From the cell containing the given text, extract its center point as [X, Y] coordinate. 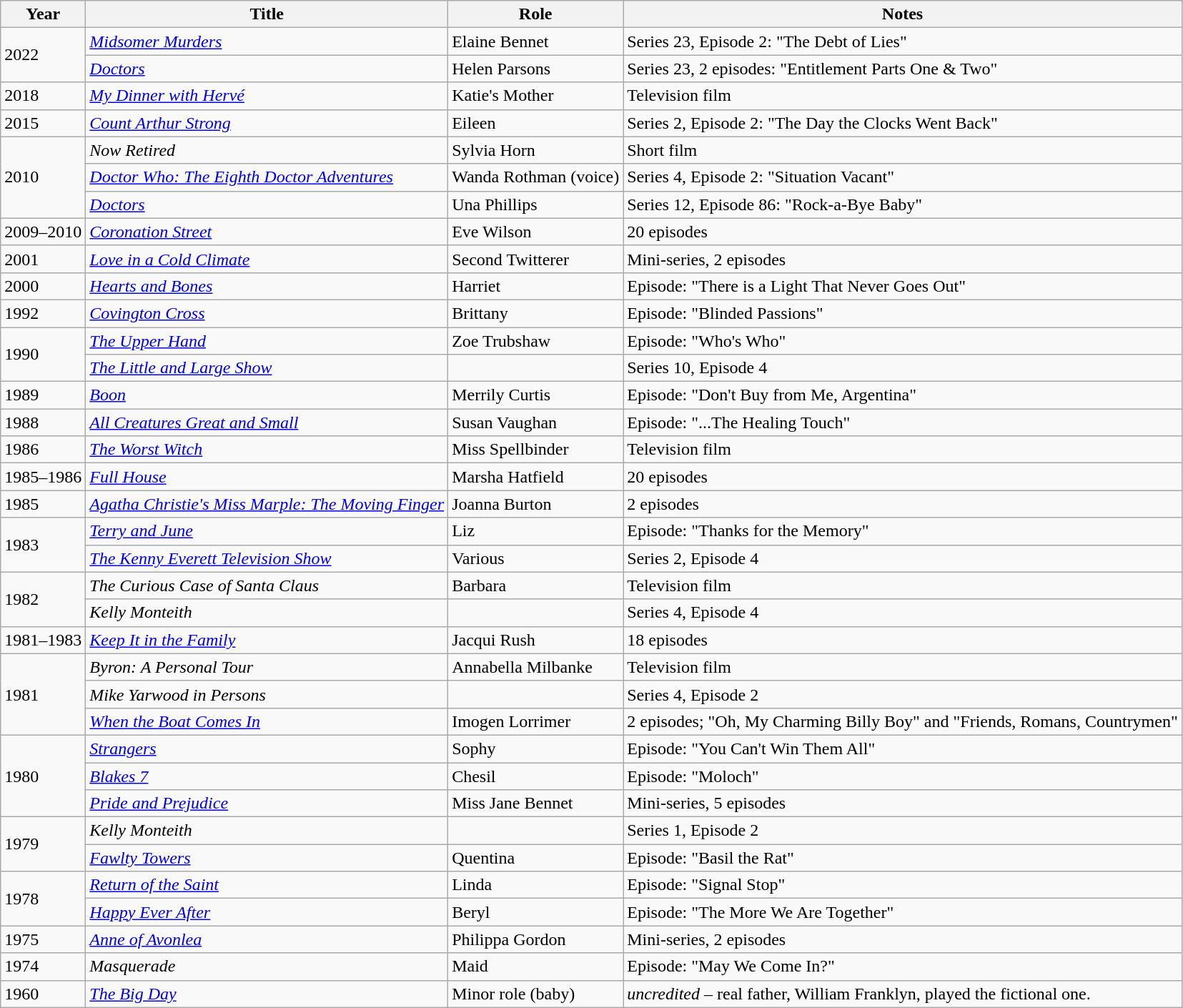
Series 12, Episode 86: "Rock-a-Bye Baby" [903, 204]
Episode: "There is a Light That Never Goes Out" [903, 286]
2009–2010 [43, 232]
Brittany [536, 313]
Susan Vaughan [536, 423]
The Kenny Everett Television Show [267, 558]
Coronation Street [267, 232]
Barbara [536, 585]
Byron: A Personal Tour [267, 667]
Episode: "Signal Stop" [903, 885]
Series 23, Episode 2: "The Debt of Lies" [903, 41]
Sophy [536, 748]
Imogen Lorrimer [536, 721]
2 episodes; "Oh, My Charming Billy Boy" and "Friends, Romans, Countrymen" [903, 721]
Mini-series, 5 episodes [903, 804]
Anne of Avonlea [267, 939]
Episode: "The More We Are Together" [903, 912]
Eve Wilson [536, 232]
Keep It in the Family [267, 640]
2018 [43, 96]
Title [267, 14]
My Dinner with Hervé [267, 96]
Merrily Curtis [536, 395]
1992 [43, 313]
uncredited – real father, William Franklyn, played the fictional one. [903, 994]
Series 1, Episode 2 [903, 831]
Midsomer Murders [267, 41]
Notes [903, 14]
The Little and Large Show [267, 368]
When the Boat Comes In [267, 721]
Full House [267, 477]
18 episodes [903, 640]
Jacqui Rush [536, 640]
Eileen [536, 123]
Episode: "...The Healing Touch" [903, 423]
Episode: "May We Come In?" [903, 967]
Episode: "Thanks for the Memory" [903, 531]
Sylvia Horn [536, 150]
Harriet [536, 286]
Maid [536, 967]
1985 [43, 504]
1978 [43, 899]
Mike Yarwood in Persons [267, 694]
1988 [43, 423]
Miss Spellbinder [536, 450]
1990 [43, 355]
Series 2, Episode 2: "The Day the Clocks Went Back" [903, 123]
1974 [43, 967]
Love in a Cold Climate [267, 259]
Miss Jane Bennet [536, 804]
1989 [43, 395]
1980 [43, 776]
Una Phillips [536, 204]
Now Retired [267, 150]
2000 [43, 286]
Linda [536, 885]
Blakes 7 [267, 776]
Agatha Christie's Miss Marple: The Moving Finger [267, 504]
Episode: "Who's Who" [903, 341]
Liz [536, 531]
Zoe Trubshaw [536, 341]
1979 [43, 844]
Role [536, 14]
2 episodes [903, 504]
The Big Day [267, 994]
Short film [903, 150]
1981 [43, 694]
Episode: "Don't Buy from Me, Argentina" [903, 395]
Covington Cross [267, 313]
1983 [43, 545]
1960 [43, 994]
Minor role (baby) [536, 994]
The Curious Case of Santa Claus [267, 585]
Year [43, 14]
Series 4, Episode 2 [903, 694]
1981–1983 [43, 640]
Boon [267, 395]
1986 [43, 450]
2022 [43, 55]
Hearts and Bones [267, 286]
1985–1986 [43, 477]
Wanda Rothman (voice) [536, 177]
Elaine Bennet [536, 41]
The Upper Hand [267, 341]
Episode: "You Can't Win Them All" [903, 748]
1975 [43, 939]
Episode: "Basil the Rat" [903, 858]
Masquerade [267, 967]
Second Twitterer [536, 259]
2010 [43, 177]
Beryl [536, 912]
Terry and June [267, 531]
1982 [43, 599]
Helen Parsons [536, 69]
Annabella Milbanke [536, 667]
Katie's Mother [536, 96]
Joanna Burton [536, 504]
Series 2, Episode 4 [903, 558]
Count Arthur Strong [267, 123]
Series 10, Episode 4 [903, 368]
Chesil [536, 776]
Episode: "Moloch" [903, 776]
Episode: "Blinded Passions" [903, 313]
Philippa Gordon [536, 939]
Happy Ever After [267, 912]
Marsha Hatfield [536, 477]
Various [536, 558]
Series 4, Episode 4 [903, 613]
Series 23, 2 episodes: "Entitlement Parts One & Two" [903, 69]
2015 [43, 123]
Quentina [536, 858]
Pride and Prejudice [267, 804]
2001 [43, 259]
The Worst Witch [267, 450]
Return of the Saint [267, 885]
Series 4, Episode 2: "Situation Vacant" [903, 177]
Fawlty Towers [267, 858]
Strangers [267, 748]
Doctor Who: The Eighth Doctor Adventures [267, 177]
All Creatures Great and Small [267, 423]
